Return the (X, Y) coordinate for the center point of the cell that contains the specified text.  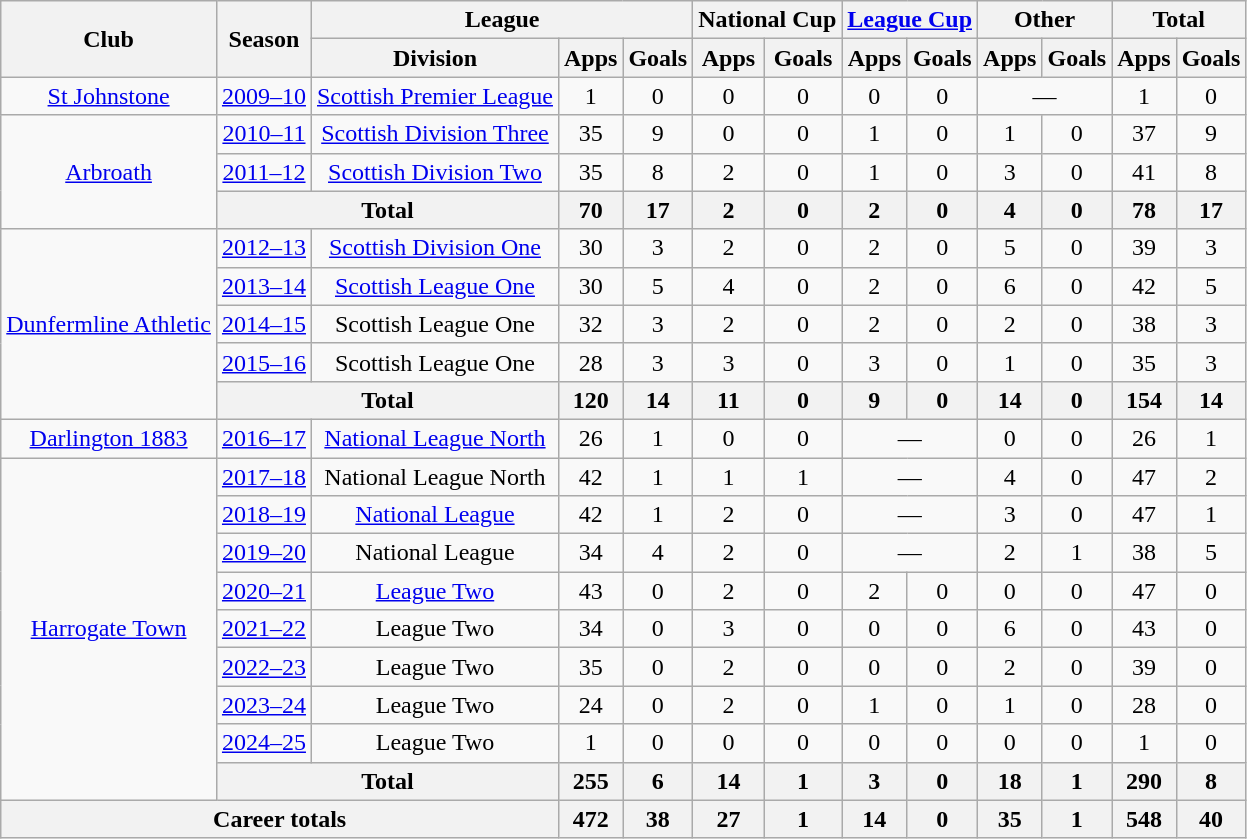
Club (109, 39)
2012–13 (264, 248)
548 (1144, 819)
255 (590, 781)
70 (590, 210)
Arbroath (109, 172)
Dunfermline Athletic (109, 324)
37 (1144, 134)
2019–20 (264, 553)
120 (590, 400)
Darlington 1883 (109, 438)
24 (590, 705)
Season (264, 39)
40 (1211, 819)
290 (1144, 781)
Harrogate Town (109, 630)
2021–22 (264, 629)
18 (1010, 781)
27 (729, 819)
2023–24 (264, 705)
78 (1144, 210)
2011–12 (264, 172)
Scottish Premier League (434, 96)
154 (1144, 400)
2013–14 (264, 286)
41 (1144, 172)
League (502, 20)
2015–16 (264, 362)
Other (1045, 20)
Scottish Division One (434, 248)
St Johnstone (109, 96)
Scottish Division Two (434, 172)
2016–17 (264, 438)
11 (729, 400)
2014–15 (264, 324)
2018–19 (264, 515)
Career totals (280, 819)
2022–23 (264, 667)
2017–18 (264, 477)
Scottish Division Three (434, 134)
32 (590, 324)
2020–21 (264, 591)
2010–11 (264, 134)
League Cup (910, 20)
472 (590, 819)
2024–25 (264, 743)
National Cup (768, 20)
Division (434, 58)
2009–10 (264, 96)
